Return the (x, y) coordinate for the center point of the cell that contains the specified text.  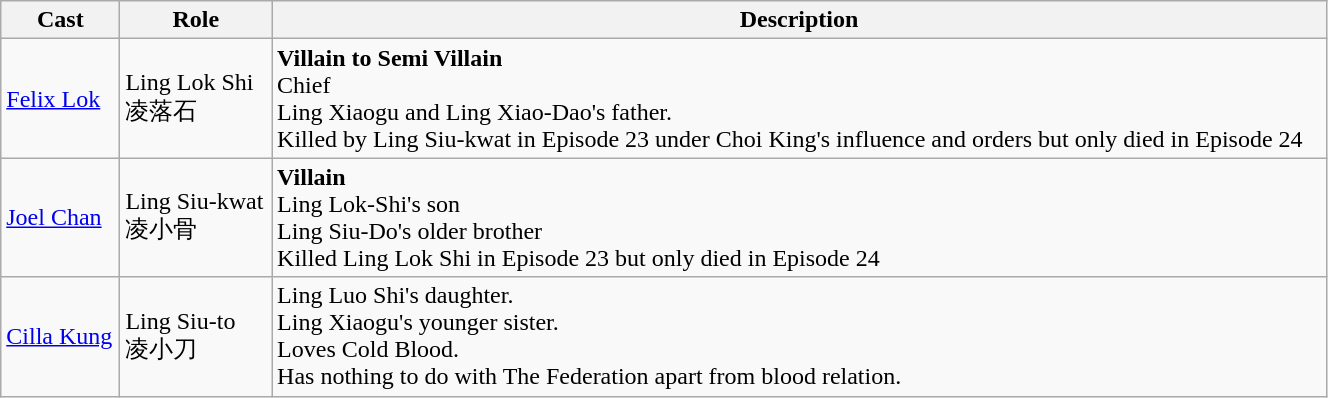
Joel Chan (60, 218)
Description (800, 20)
Ling Lok Shi凌落石 (196, 98)
Cilla Kung (60, 336)
Cast (60, 20)
Ling Siu-kwat凌小骨 (196, 218)
Ling Siu-to凌小刀 (196, 336)
Ling Luo Shi's daughter. Ling Xiaogu's younger sister. Loves Cold Blood. Has nothing to do with The Federation apart from blood relation. (800, 336)
Villain Ling Lok-Shi's son Ling Siu-Do's older brother Killed Ling Lok Shi in Episode 23 but only died in Episode 24 (800, 218)
Role (196, 20)
Felix Lok (60, 98)
